Capture the cell that displays the provided text and extract its (X, Y) central coordinate. 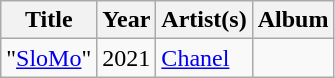
Year (126, 20)
Artist(s) (204, 20)
"SloMo" (49, 58)
Title (49, 20)
Album (293, 20)
2021 (126, 58)
Chanel (204, 58)
